Output the (x, y) coordinate of the center of the cell containing the given text.  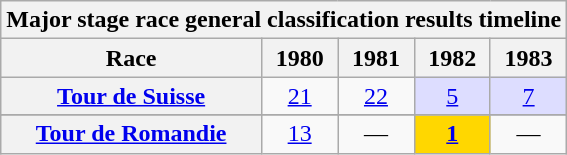
Tour de Romandie (132, 134)
7 (528, 96)
1980 (299, 58)
21 (299, 96)
Tour de Suisse (132, 96)
1983 (528, 58)
Race (132, 58)
5 (452, 96)
1981 (376, 58)
1982 (452, 58)
22 (376, 96)
1 (452, 134)
Major stage race general classification results timeline (284, 20)
13 (299, 134)
